Search for the cell housing the specified text and yield its (X, Y) center coordinate. 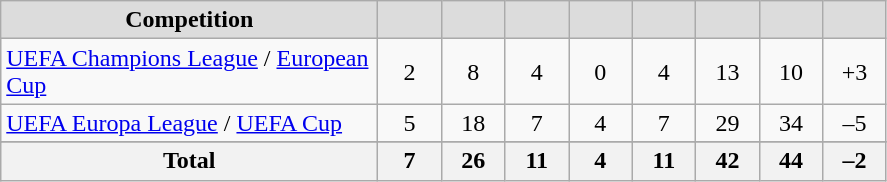
29 (728, 123)
26 (473, 161)
–2 (855, 161)
10 (791, 72)
44 (791, 161)
UEFA Champions League / European Cup (190, 72)
Total (190, 161)
18 (473, 123)
Competition (190, 20)
13 (728, 72)
2 (410, 72)
0 (600, 72)
–5 (855, 123)
+3 (855, 72)
8 (473, 72)
42 (728, 161)
UEFA Europa League / UEFA Cup (190, 123)
5 (410, 123)
34 (791, 123)
